Pinpoint the cell where the given text exists, returning its (X, Y) midpoint coordinate. 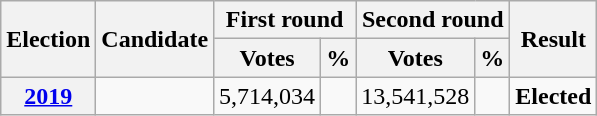
Candidate (155, 39)
Election (48, 39)
5,714,034 (268, 96)
2019 (48, 96)
13,541,528 (416, 96)
First round (285, 20)
Elected (554, 96)
Second round (433, 20)
Result (554, 39)
